Capture the cell that displays the provided text and extract its [X, Y] central coordinate. 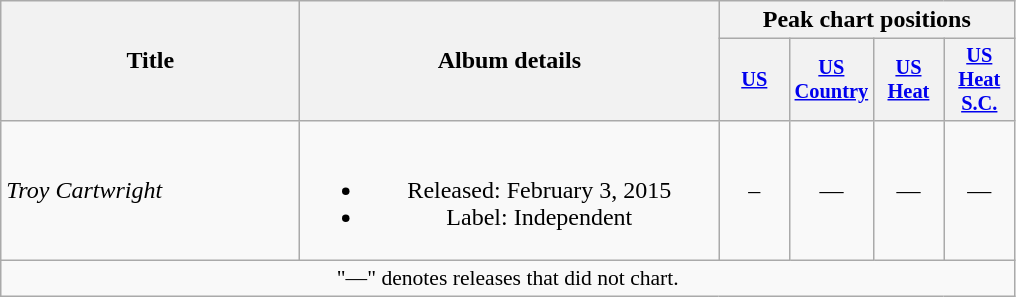
US [754, 80]
Album details [510, 61]
USCountry [832, 80]
Peak chart positions [867, 20]
USHeat S.C. [980, 80]
Troy Cartwright [150, 190]
USHeat [908, 80]
Title [150, 61]
Released: February 3, 2015Label: Independent [510, 190]
– [754, 190]
"—" denotes releases that did not chart. [508, 279]
